Return the (x, y) coordinate for the center point of the cell that contains the specified text.  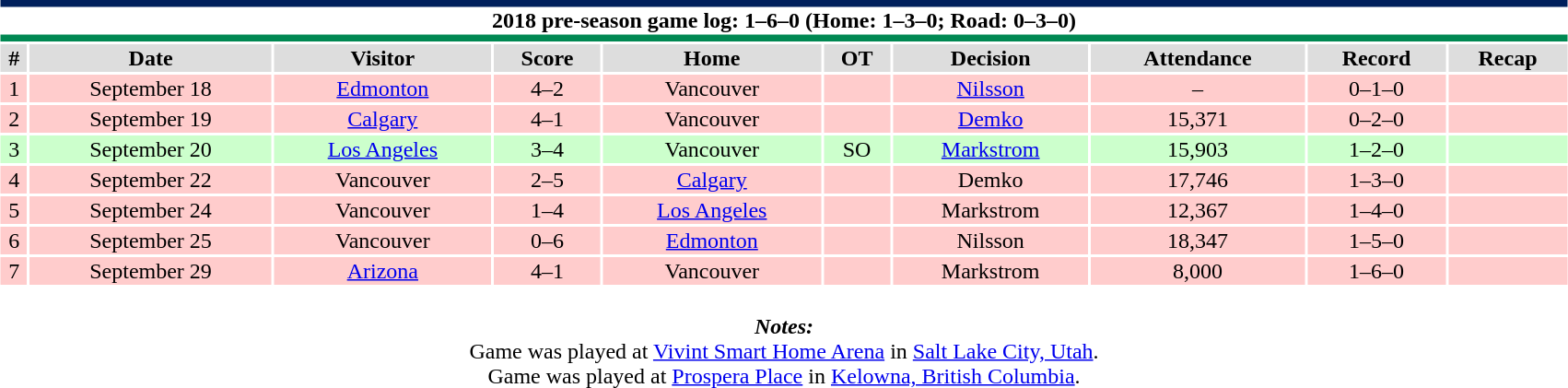
1–6–0 (1376, 271)
OT (857, 58)
September 22 (151, 180)
5 (15, 210)
17,746 (1198, 180)
# (15, 58)
September 19 (151, 119)
Decision (990, 58)
6 (15, 241)
Home (712, 58)
September 20 (151, 149)
15,371 (1198, 119)
Record (1376, 58)
1 (15, 88)
8,000 (1198, 271)
September 24 (151, 210)
18,347 (1198, 241)
1–5–0 (1376, 241)
0–1–0 (1376, 88)
3–4 (547, 149)
0–2–0 (1376, 119)
2–5 (547, 180)
7 (15, 271)
Recap (1507, 58)
Attendance (1198, 58)
September 18 (151, 88)
15,903 (1198, 149)
1–3–0 (1376, 180)
2018 pre-season game log: 1–6–0 (Home: 1–3–0; Road: 0–3–0) (784, 20)
2 (15, 119)
SO (857, 149)
– (1198, 88)
Date (151, 58)
September 25 (151, 241)
Visitor (382, 58)
1–2–0 (1376, 149)
3 (15, 149)
1–4–0 (1376, 210)
0–6 (547, 241)
Arizona (382, 271)
1–4 (547, 210)
12,367 (1198, 210)
Score (547, 58)
4–2 (547, 88)
4 (15, 180)
September 29 (151, 271)
